Provide the (X, Y) coordinate of the cell's center where the given text is located.  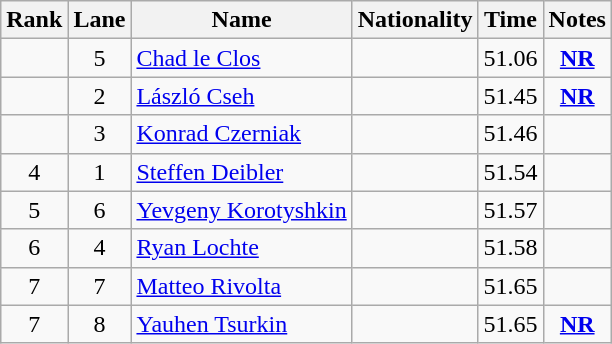
51.54 (510, 172)
Lane (100, 20)
51.45 (510, 96)
Matteo Rivolta (242, 286)
3 (100, 134)
1 (100, 172)
Nationality (415, 20)
László Cseh (242, 96)
51.58 (510, 248)
Konrad Czerniak (242, 134)
Chad le Clos (242, 58)
51.06 (510, 58)
51.46 (510, 134)
8 (100, 324)
Time (510, 20)
51.57 (510, 210)
Ryan Lochte (242, 248)
2 (100, 96)
Steffen Deibler (242, 172)
Yauhen Tsurkin (242, 324)
Name (242, 20)
Yevgeny Korotyshkin (242, 210)
Rank (34, 20)
Notes (577, 20)
